Find where the given text appears and provide that cell's center as [X, Y] coordinate. 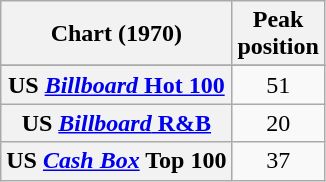
US Billboard R&B [116, 123]
37 [278, 161]
51 [278, 85]
US Billboard Hot 100 [116, 85]
Peakposition [278, 34]
Chart (1970) [116, 34]
US Cash Box Top 100 [116, 161]
20 [278, 123]
